Locate the cell with the specified text and output its [x, y] center coordinate. 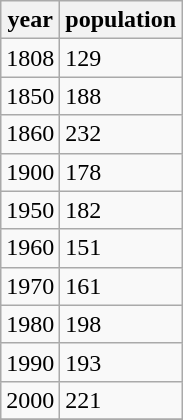
221 [121, 400]
2000 [30, 400]
1950 [30, 210]
182 [121, 210]
1808 [30, 58]
188 [121, 96]
161 [121, 286]
1860 [30, 134]
178 [121, 172]
1980 [30, 324]
1970 [30, 286]
1990 [30, 362]
1900 [30, 172]
1960 [30, 248]
193 [121, 362]
129 [121, 58]
232 [121, 134]
151 [121, 248]
population [121, 20]
1850 [30, 96]
year [30, 20]
198 [121, 324]
